From the cell containing the given text, extract its center point as (X, Y) coordinate. 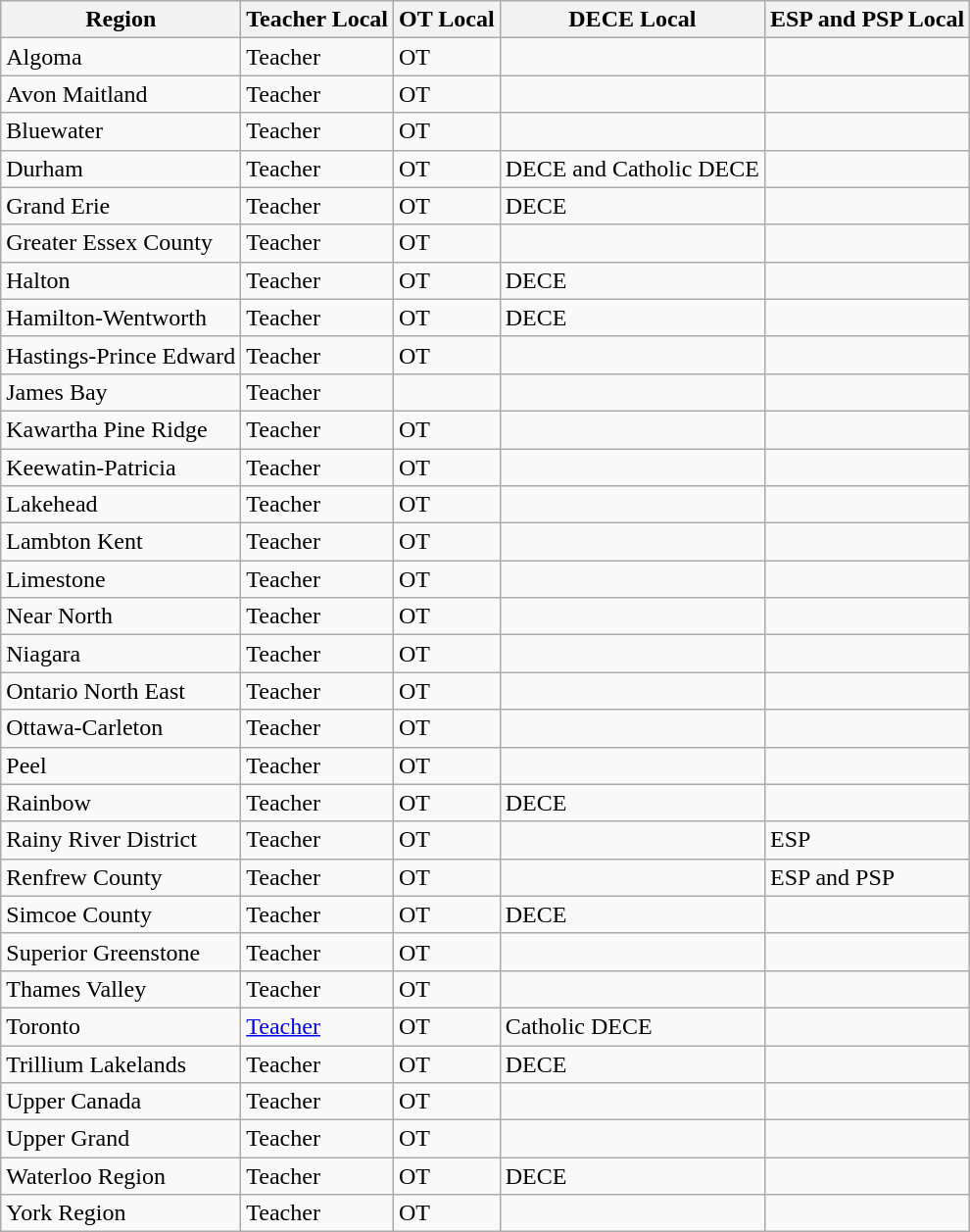
Catholic DECE (632, 1026)
OT Local (447, 20)
York Region (121, 1213)
Limestone (121, 579)
Peel (121, 765)
Algoma (121, 57)
Trillium Lakelands (121, 1063)
Lambton Kent (121, 542)
Hastings-Prince Edward (121, 355)
Ottawa-Carleton (121, 728)
DECE and Catholic DECE (632, 169)
Kawartha Pine Ridge (121, 429)
Halton (121, 280)
Rainy River District (121, 840)
Upper Canada (121, 1102)
Avon Maitland (121, 94)
Greater Essex County (121, 243)
Toronto (121, 1026)
Waterloo Region (121, 1176)
Superior Greenstone (121, 952)
Ontario North East (121, 691)
Niagara (121, 654)
Durham (121, 169)
Near North (121, 616)
Region (121, 20)
Simcoe County (121, 914)
DECE Local (632, 20)
ESP (866, 840)
Bluewater (121, 131)
Upper Grand (121, 1139)
Keewatin-Patricia (121, 468)
Lakehead (121, 505)
Renfrew County (121, 877)
Grand Erie (121, 206)
ESP and PSP Local (866, 20)
Teacher Local (317, 20)
Rainbow (121, 803)
Thames Valley (121, 989)
James Bay (121, 392)
ESP and PSP (866, 877)
Hamilton-Wentworth (121, 318)
